Extract the (x, y) coordinate from the center of the cell holding the provided text.  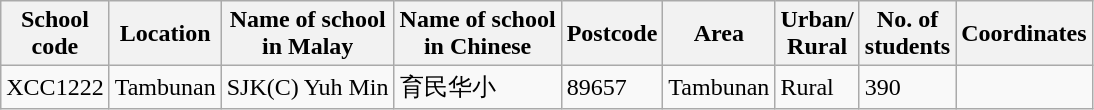
Area (719, 34)
Location (165, 34)
Postcode (612, 34)
Schoolcode (55, 34)
89657 (612, 88)
Name of schoolin Malay (308, 34)
No. ofstudents (907, 34)
390 (907, 88)
XCC1222 (55, 88)
Urban/Rural (817, 34)
Rural (817, 88)
Name of schoolin Chinese (478, 34)
Coordinates (1024, 34)
育民华小 (478, 88)
SJK(C) Yuh Min (308, 88)
